For the text-containing cell, return its midpoint in [X, Y] coordinate format. 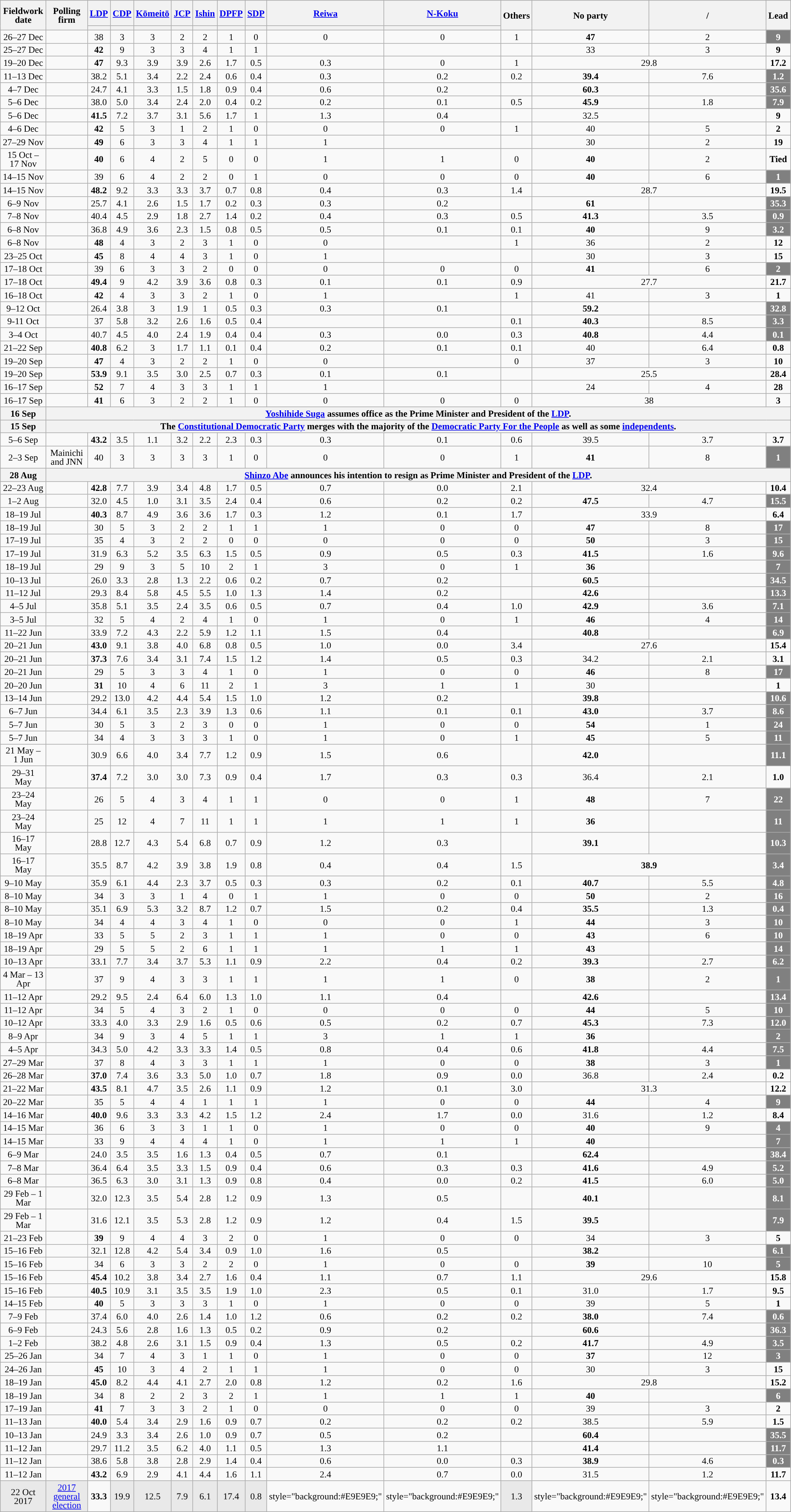
40.4 [99, 216]
26 [99, 799]
10.6 [778, 698]
39.4 [591, 76]
27–29 Nov [23, 142]
38.6 [99, 1461]
4–5 Apr [23, 1049]
11–22 Jun [23, 632]
7–8 Mar [23, 1168]
Others [516, 15]
21.7 [778, 282]
/ [707, 15]
The Constitutional Democratic Party merges with the majority of the Democratic Party For the People as well as some independents. [418, 426]
31 [99, 685]
10–12 Apr [23, 1023]
Yoshihide Suga assumes office as the Prime Minister and President of the LDP. [418, 414]
24.9 [99, 1435]
9–10 May [23, 883]
17.2 [778, 63]
45.4 [99, 1277]
12.3 [122, 1198]
31.5 [591, 1474]
13.0 [122, 698]
2.5 [205, 374]
Reiwa [326, 13]
25.5 [649, 374]
15.8 [778, 1277]
25–26 Jan [23, 1356]
19.9 [122, 1496]
13–14 Jun [23, 698]
SDP [256, 13]
20–20 Jun [23, 685]
9.3 [122, 63]
26–27 Dec [23, 36]
26.4 [99, 308]
Shinzo Abe announces his intention to resign as Prime Minister and President of the LDP. [418, 474]
22 [778, 799]
41.3 [591, 216]
29.6 [649, 1277]
41.7 [591, 1343]
2–3 Sep [23, 457]
38.5 [591, 1422]
7.5 [778, 1049]
34.5 [778, 580]
9–12 Oct [23, 308]
1–2 Aug [23, 501]
37.0 [99, 1076]
28 Aug [23, 474]
61 [591, 203]
25.7 [99, 203]
3–4 Oct [23, 334]
40.5 [99, 1290]
Ishin [205, 13]
11–13 Jan [23, 1422]
8.5 [707, 322]
32.5 [591, 116]
27.7 [649, 282]
60.4 [591, 1435]
11.2 [122, 1448]
15.4 [778, 646]
37.3 [99, 658]
4–5 Jul [23, 606]
22–23 Aug [23, 488]
15.2 [778, 1382]
24.7 [99, 89]
8.6 [778, 712]
28.7 [649, 190]
Kōmeitō [153, 13]
32.4 [649, 488]
10.9 [122, 1290]
6–9 Nov [23, 203]
32.1 [99, 1251]
60.3 [591, 89]
CDP [122, 13]
52 [99, 387]
6.6 [122, 755]
Mainichi and JNN [67, 457]
34.4 [99, 712]
45.0 [99, 1382]
11–12 Jul [23, 593]
24–26 Jan [23, 1369]
20–22 Mar [23, 1102]
19.5 [778, 190]
41.6 [591, 1168]
21–23 Feb [23, 1238]
17–19 Jan [23, 1408]
7–8 Nov [23, 216]
21 May – 1 Jun [23, 755]
45.3 [591, 1023]
6–7 Jun [23, 712]
Tied [778, 159]
48.2 [99, 190]
12.0 [778, 1023]
42.9 [591, 606]
32.8 [778, 308]
45.9 [591, 102]
12.1 [122, 1220]
10–13 Jan [23, 1435]
8.2 [122, 1382]
31.9 [99, 554]
2017 general election [67, 1496]
33.1 [99, 962]
32 [99, 620]
14–16 Mar [23, 1115]
11–13 Dec [23, 76]
10–13 Apr [23, 962]
4.6 [707, 1461]
Lead [778, 15]
49.4 [99, 282]
19 [778, 142]
8–9 Apr [23, 1036]
35.9 [99, 883]
4–7 Dec [23, 89]
10.2 [122, 1277]
6–9 Mar [23, 1154]
34.2 [591, 658]
16 Sep [23, 414]
36.3 [778, 1330]
6–9 Feb [23, 1330]
35.8 [99, 606]
59.2 [591, 308]
16 [778, 896]
10.3 [778, 843]
25 [99, 821]
12.8 [122, 1251]
15 Sep [23, 426]
40.1 [591, 1198]
DPFP [231, 13]
26–28 Mar [23, 1076]
LDP [99, 13]
29–31 May [23, 777]
11.1 [778, 755]
28.4 [778, 374]
54 [591, 724]
42.8 [99, 488]
42.0 [591, 755]
29.3 [99, 593]
10–13 Jul [23, 580]
9.2 [122, 190]
24.0 [99, 1154]
15.5 [778, 501]
9-11 Oct [23, 322]
31.3 [649, 1089]
35.3 [778, 203]
62.4 [591, 1154]
28 [778, 387]
35.1 [99, 909]
13.3 [778, 593]
39.1 [591, 843]
Fieldwork date [23, 15]
47.5 [591, 501]
6–8 Mar [23, 1180]
31.0 [591, 1290]
7.1 [778, 606]
22 Oct 2017 [23, 1496]
No party [591, 15]
25–27 Dec [23, 50]
28.8 [99, 843]
41.8 [591, 1049]
4–6 Dec [23, 128]
43.5 [99, 1089]
21–22 Mar [23, 1089]
41.4 [591, 1448]
12.2 [778, 1089]
4 Mar – 13 Apr [23, 979]
19–20 Dec [23, 63]
14–15 Feb [23, 1303]
39.8 [591, 698]
21–22 Sep [23, 348]
60.5 [591, 580]
34.3 [99, 1049]
29.7 [99, 1448]
7–9 Feb [23, 1317]
36.5 [99, 1180]
12.7 [122, 843]
23–25 Oct [23, 256]
39.3 [591, 962]
27–29 Mar [23, 1062]
JCP [182, 13]
49 [99, 142]
60.6 [591, 1330]
38.4 [778, 1154]
35.6 [778, 89]
26.0 [99, 580]
10.4 [778, 488]
17.4 [231, 1496]
16–18 Oct [23, 295]
27.6 [649, 646]
12.5 [153, 1496]
53.9 [99, 374]
3–5 Jul [23, 620]
5–6 Sep [23, 440]
Polling firm [67, 15]
1–2 Feb [23, 1343]
15 Oct – 17 Nov [23, 159]
30.9 [99, 755]
N-Koku [442, 13]
24.3 [99, 1330]
